Determine the (X, Y) coordinate at the center of the cell enclosing the given text.  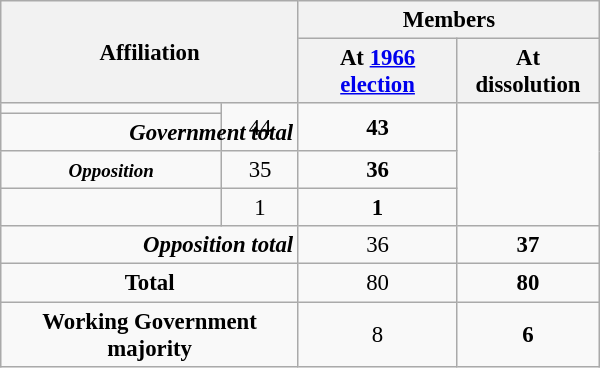
At dissolution (528, 72)
Members (448, 20)
Total (150, 283)
8 (377, 334)
Opposition (112, 170)
Working Government majority (150, 334)
Affiliation (150, 52)
At 1966 election (377, 72)
43 (377, 127)
35 (260, 170)
37 (528, 245)
44 (260, 127)
Opposition total (150, 245)
Government total (150, 133)
6 (528, 334)
